Identify which cell holds the provided text, then report its (x, y) central coordinate. 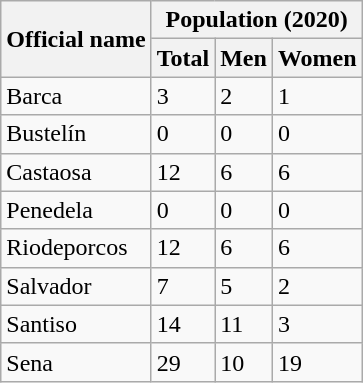
11 (244, 324)
Salvador (76, 286)
Penedela (76, 210)
1 (317, 96)
Riodeporcos (76, 248)
Bustelín (76, 134)
Barca (76, 96)
Women (317, 58)
19 (317, 362)
14 (183, 324)
10 (244, 362)
Official name (76, 39)
Population (2020) (256, 20)
29 (183, 362)
Total (183, 58)
5 (244, 286)
Men (244, 58)
7 (183, 286)
Castaosa (76, 172)
Santiso (76, 324)
Sena (76, 362)
